Find where the given text appears and provide that cell's center as [X, Y] coordinate. 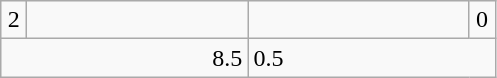
8.5 [124, 58]
0.5 [372, 58]
2 [14, 20]
0 [482, 20]
